Locate the cell with the specified text and output its [x, y] center coordinate. 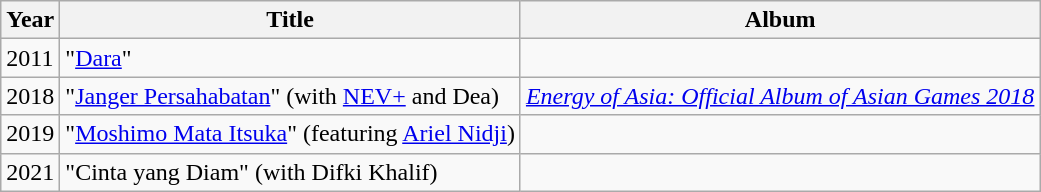
"Moshimo Mata Itsuka" (featuring Ariel Nidji) [290, 134]
"Dara" [290, 58]
Energy of Asia: Official Album of Asian Games 2018 [780, 96]
"Janger Persahabatan" (with NEV+ and Dea) [290, 96]
2018 [30, 96]
Year [30, 20]
2011 [30, 58]
2019 [30, 134]
Title [290, 20]
Album [780, 20]
2021 [30, 172]
"Cinta yang Diam" (with Difki Khalif) [290, 172]
